Return the [x, y] coordinate for the center point of the cell that contains the specified text.  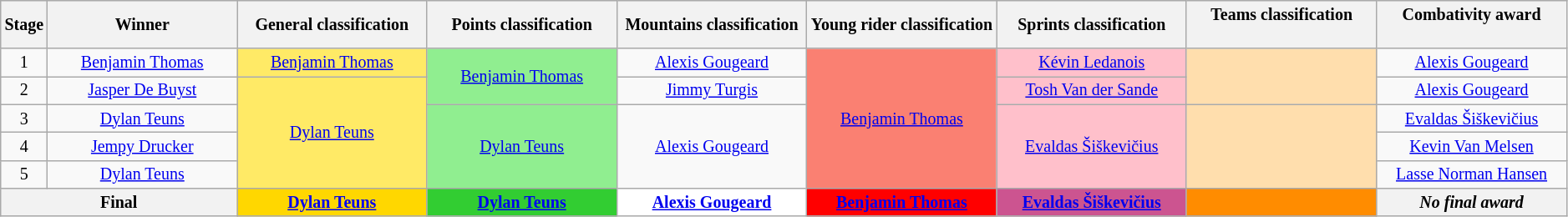
Mountains classification [712, 25]
Kévin Ledanois [1091, 63]
Final [119, 202]
Sprints classification [1091, 25]
5 [24, 174]
Jempy Drucker [142, 147]
3 [24, 119]
Lasse Norman Hansen [1472, 174]
Teams classification [1281, 25]
4 [24, 147]
Tosh Van der Sande [1091, 90]
2 [24, 90]
Combativity award [1472, 25]
Kevin Van Melsen [1472, 147]
Stage [24, 25]
Points classification [521, 25]
No final award [1472, 202]
Jasper De Buyst [142, 90]
1 [24, 63]
Winner [142, 25]
Jimmy Turgis [712, 90]
Young rider classification [902, 25]
General classification [332, 25]
